From the cell containing the given text, extract its center point as [x, y] coordinate. 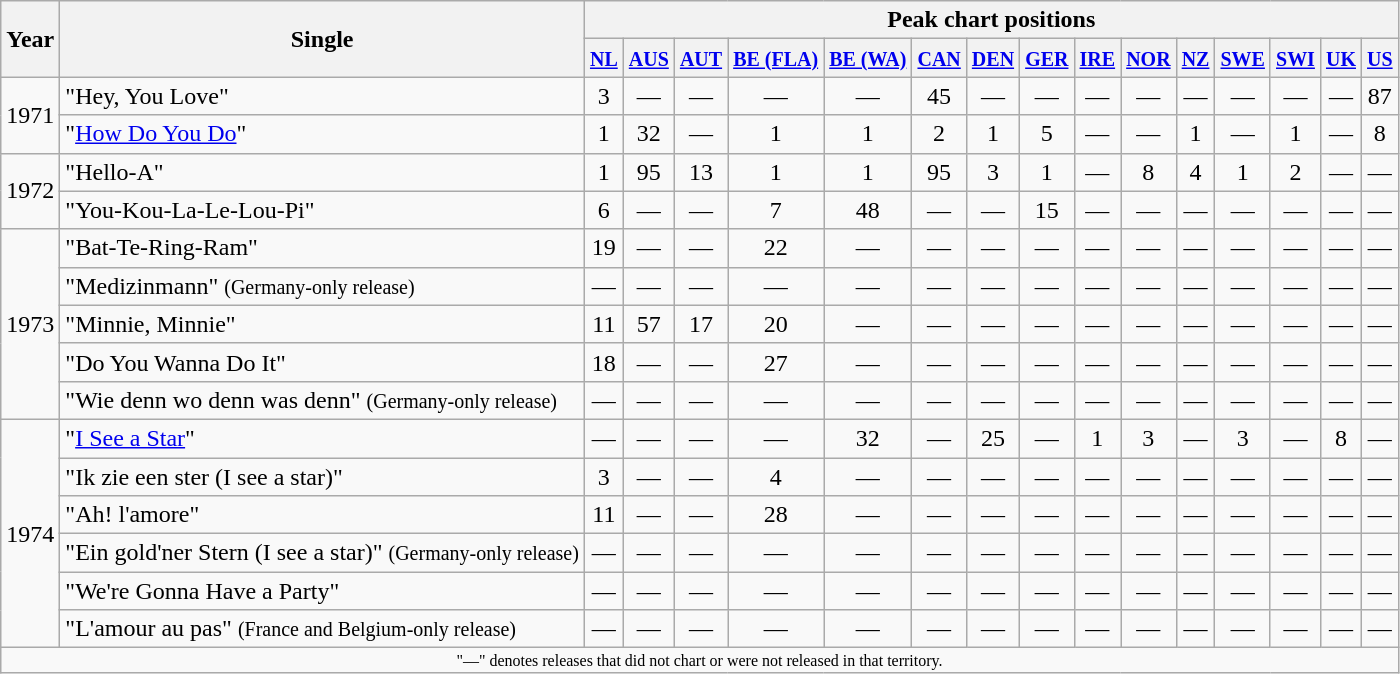
57 [648, 324]
SWE [1243, 58]
22 [776, 248]
6 [604, 210]
"Ein gold'ner Stern (I see a star)" (Germany-only release) [322, 553]
5 [1047, 134]
19 [604, 248]
20 [776, 324]
87 [1380, 96]
"Ah! l'amore" [322, 515]
IRE [1098, 58]
"Do You Wanna Do It" [322, 362]
US [1380, 58]
7 [776, 210]
17 [700, 324]
48 [868, 210]
BE (WA) [868, 58]
DEN [992, 58]
"Hello-A" [322, 172]
1973 [30, 324]
AUT [700, 58]
BE (FLA) [776, 58]
"Medizinmann" (Germany-only release) [322, 286]
25 [992, 438]
1972 [30, 191]
13 [700, 172]
"How Do You Do" [322, 134]
AUS [648, 58]
CAN [939, 58]
15 [1047, 210]
NOR [1149, 58]
18 [604, 362]
45 [939, 96]
27 [776, 362]
Peak chart positions [991, 20]
"Ik zie een ster (I see a star)" [322, 477]
GER [1047, 58]
Year [30, 39]
"L'amour au pas" (France and Belgium-only release) [322, 629]
NZ [1196, 58]
NL [604, 58]
"—" denotes releases that did not chart or were not released in that territory. [700, 660]
"Minnie, Minnie" [322, 324]
"Hey, You Love" [322, 96]
"We're Gonna Have a Party" [322, 591]
"Bat-Te-Ring-Ram" [322, 248]
"Wie denn wo denn was denn" (Germany-only release) [322, 400]
28 [776, 515]
"I See a Star" [322, 438]
SWI [1295, 58]
UK [1340, 58]
1971 [30, 115]
1974 [30, 533]
Single [322, 39]
"You-Kou-La-Le-Lou-Pi" [322, 210]
